Pinpoint the cell where the given text exists, returning its (x, y) midpoint coordinate. 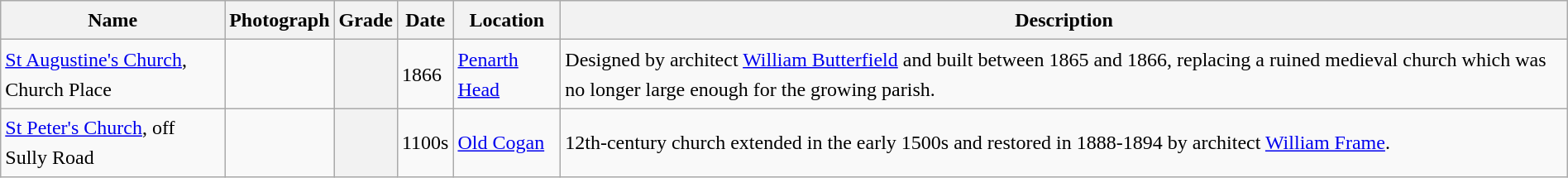
1100s (425, 142)
1866 (425, 75)
12th-century church extended in the early 1500s and restored in 1888-1894 by architect William Frame. (1064, 142)
Grade (366, 20)
Name (112, 20)
St Augustine's Church,Church Place (112, 75)
Photograph (280, 20)
Description (1064, 20)
Penarth Head (507, 75)
St Peter's Church, off Sully Road (112, 142)
Date (425, 20)
Location (507, 20)
Old Cogan (507, 142)
